Pinpoint the cell where the given text exists, returning its [X, Y] midpoint coordinate. 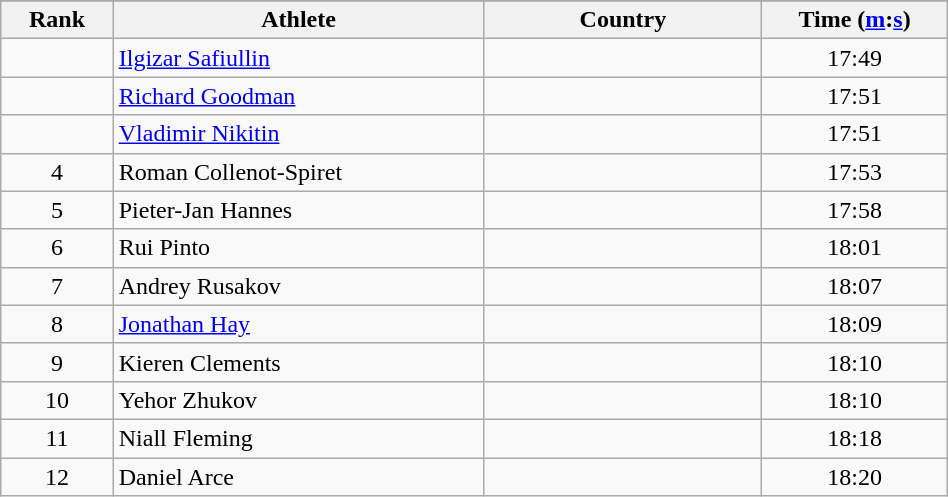
Daniel Arce [298, 477]
7 [57, 286]
Kieren Clements [298, 362]
10 [57, 400]
Rank [57, 20]
Yehor Zhukov [298, 400]
9 [57, 362]
11 [57, 438]
18:09 [854, 324]
Roman Collenot-Spiret [298, 172]
Pieter-Jan Hannes [298, 210]
18:07 [854, 286]
Athlete [298, 20]
6 [57, 248]
17:53 [854, 172]
8 [57, 324]
18:18 [854, 438]
18:01 [854, 248]
Vladimir Nikitin [298, 134]
Ilgizar Safiullin [298, 58]
Jonathan Hay [298, 324]
4 [57, 172]
18:20 [854, 477]
17:58 [854, 210]
12 [57, 477]
Niall Fleming [298, 438]
Rui Pinto [298, 248]
17:49 [854, 58]
Country [623, 20]
5 [57, 210]
Richard Goodman [298, 96]
Andrey Rusakov [298, 286]
Time (m:s) [854, 20]
